From the cell containing the given text, extract its center point as (X, Y) coordinate. 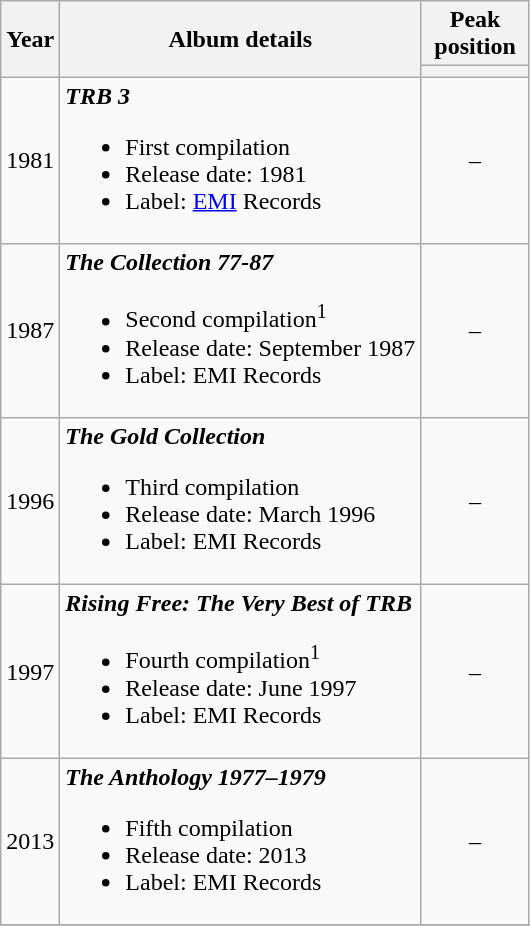
1981 (30, 160)
2013 (30, 842)
Rising Free: The Very Best of TRBFourth compilation1Release date: June 1997Label: EMI Records (240, 672)
1997 (30, 672)
Peakposition (476, 34)
The Anthology 1977–1979Fifth compilationRelease date: 2013Label: EMI Records (240, 842)
1996 (30, 500)
The Collection 77-87Second compilation1Release date: September 1987Label: EMI Records (240, 331)
The Gold CollectionThird compilationRelease date: March 1996Label: EMI Records (240, 500)
TRB 3First compilationRelease date: 1981Label: EMI Records (240, 160)
1987 (30, 331)
Album details (240, 39)
Year (30, 39)
